Pinpoint the cell where the given text exists, returning its [X, Y] midpoint coordinate. 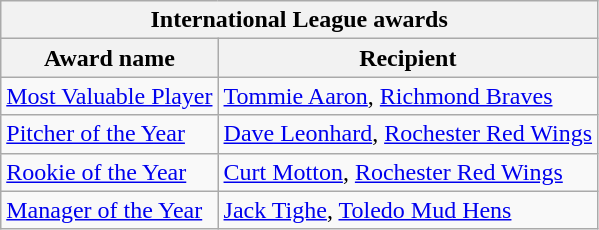
Recipient [408, 58]
Tommie Aaron, Richmond Braves [408, 96]
Curt Motton, Rochester Red Wings [408, 172]
Award name [110, 58]
Rookie of the Year [110, 172]
Dave Leonhard, Rochester Red Wings [408, 134]
Most Valuable Player [110, 96]
Pitcher of the Year [110, 134]
Jack Tighe, Toledo Mud Hens [408, 210]
Manager of the Year [110, 210]
International League awards [300, 20]
